Output the [x, y] coordinate of the center of the cell containing the given text.  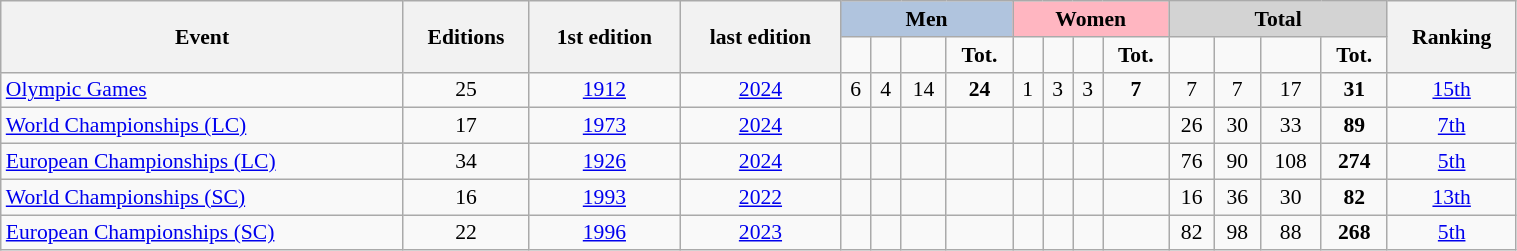
1 [1027, 90]
15th [1452, 90]
Ranking [1452, 36]
25 [466, 90]
World Championships (LC) [202, 126]
Total [1278, 19]
31 [1354, 90]
34 [466, 162]
24 [979, 90]
Event [202, 36]
Women [1090, 19]
7th [1452, 126]
33 [1290, 126]
1912 [605, 90]
22 [466, 233]
Olympic Games [202, 90]
1996 [605, 233]
Men [927, 19]
1926 [605, 162]
76 [1192, 162]
World Championships (SC) [202, 197]
1st edition [605, 36]
European Championships (SC) [202, 233]
90 [1237, 162]
6 [856, 90]
4 [886, 90]
13th [1452, 197]
2022 [760, 197]
36 [1237, 197]
European Championships (LC) [202, 162]
2023 [760, 233]
89 [1354, 126]
1973 [605, 126]
268 [1354, 233]
14 [924, 90]
Editions [466, 36]
1993 [605, 197]
88 [1290, 233]
last edition [760, 36]
26 [1192, 126]
98 [1237, 233]
108 [1290, 162]
274 [1354, 162]
